Locate the cell with the specified text and output its (X, Y) center coordinate. 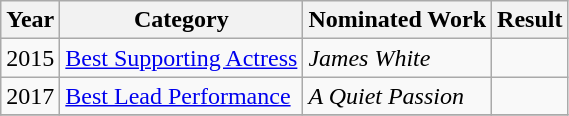
Best Lead Performance (182, 96)
A Quiet Passion (398, 96)
Nominated Work (398, 20)
Best Supporting Actress (182, 58)
Year (30, 20)
Result (530, 20)
2017 (30, 96)
2015 (30, 58)
Category (182, 20)
James White (398, 58)
